From the cell containing the given text, extract its center point as [x, y] coordinate. 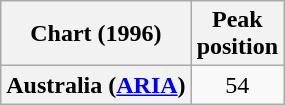
Peakposition [237, 34]
Chart (1996) [96, 34]
Australia (ARIA) [96, 85]
54 [237, 85]
